Return the [x, y] coordinate for the center point of the cell that contains the specified text.  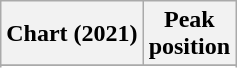
Peakposition [189, 34]
Chart (2021) [72, 34]
